Pinpoint the cell where the given text exists, returning its [X, Y] midpoint coordinate. 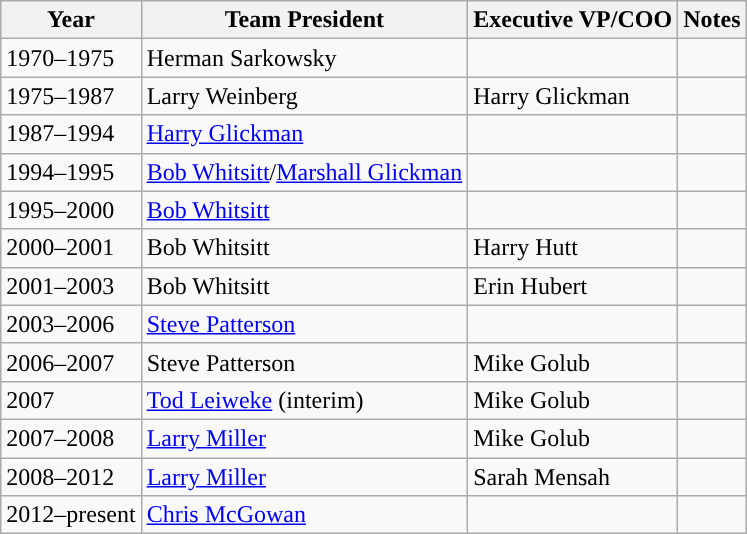
Notes [712, 20]
Harry Hutt [573, 248]
1995–2000 [71, 210]
Year [71, 20]
2007–2008 [71, 438]
1970–1975 [71, 58]
Executive VP/COO [573, 20]
2001–2003 [71, 286]
2000–2001 [71, 248]
Bob Whitsitt/Marshall Glickman [304, 172]
2008–2012 [71, 477]
Chris McGowan [304, 515]
1987–1994 [71, 134]
Larry Weinberg [304, 96]
1994–1995 [71, 172]
2006–2007 [71, 362]
Team President [304, 20]
2003–2006 [71, 324]
Erin Hubert [573, 286]
Tod Leiweke (interim) [304, 400]
2007 [71, 400]
1975–1987 [71, 96]
2012–present [71, 515]
Sarah Mensah [573, 477]
Herman Sarkowsky [304, 58]
